For the text-containing cell, return its midpoint in [x, y] coordinate format. 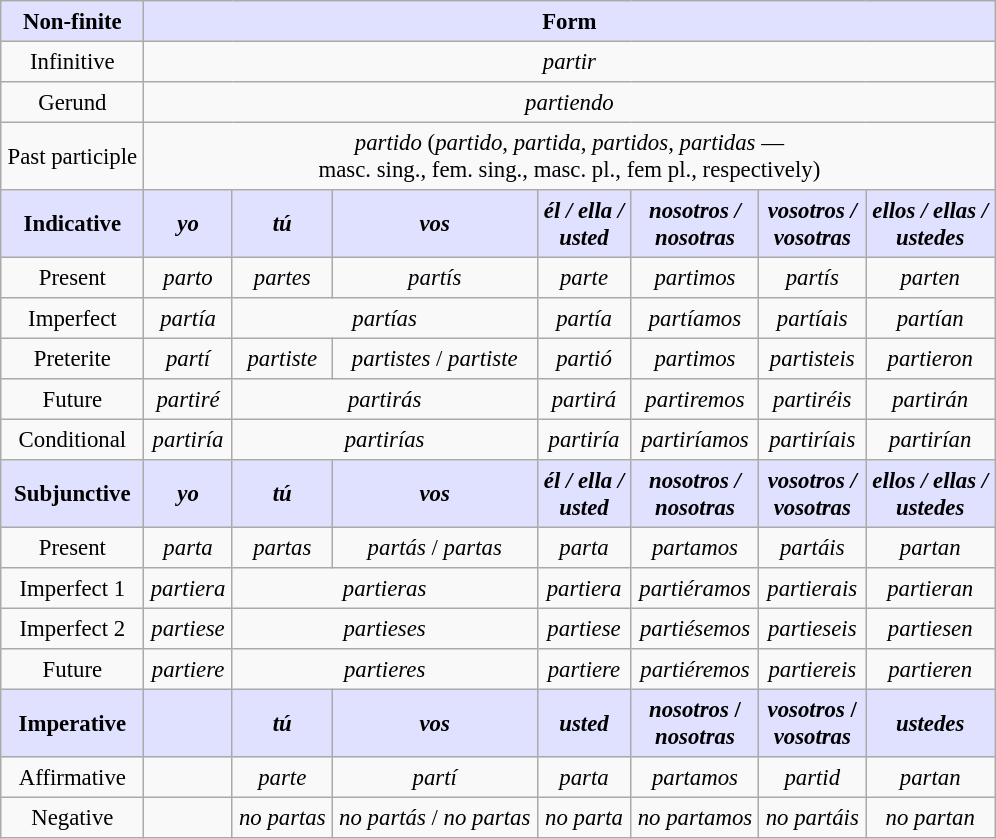
usted [584, 723]
nosotros / nosotras [695, 723]
Form [570, 21]
partiéremos [695, 669]
Imperfect [72, 318]
partiremos [695, 399]
partáis [812, 547]
partes [282, 277]
parto [188, 277]
partieran [930, 588]
partiendo [570, 102]
no partan [930, 817]
partirías [384, 439]
Non-finite [72, 21]
partieras [384, 588]
partiésemos [695, 628]
partiréis [812, 399]
partiríamos [695, 439]
Infinitive [72, 61]
Imperfect 1 [72, 588]
partierais [812, 588]
partir [570, 61]
partiereis [812, 669]
partirían [930, 439]
partieseis [812, 628]
partieses [384, 628]
Indicative [72, 224]
partirás [384, 399]
parten [930, 277]
partíamos [695, 318]
no partas [282, 817]
Affirmative [72, 777]
partás / partas [434, 547]
partieron [930, 358]
partid [812, 777]
Negative [72, 817]
partiste [282, 358]
partían [930, 318]
no partamos [695, 817]
partiríais [812, 439]
partieren [930, 669]
partiré [188, 399]
partisteis [812, 358]
partirá [584, 399]
Gerund [72, 102]
no partás / no partas [434, 817]
Preterite [72, 358]
partíais [812, 318]
partas [282, 547]
Subjunctive [72, 494]
partías [384, 318]
Conditional [72, 439]
partiéramos [695, 588]
partirán [930, 399]
partieres [384, 669]
ustedes [930, 723]
partió [584, 358]
no parta [584, 817]
partistes / partiste [434, 358]
partiesen [930, 628]
no partáis [812, 817]
partido (partido, partida, partidos, partidas —masc. sing., fem. sing., masc. pl., fem pl., respectively) [570, 156]
Imperative [72, 723]
Imperfect 2 [72, 628]
Past participle [72, 156]
